Pinpoint the cell where the given text exists, returning its [x, y] midpoint coordinate. 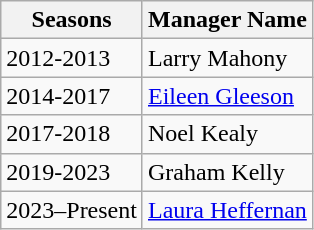
Laura Heffernan [227, 210]
2014-2017 [72, 96]
2019-2023 [72, 172]
Larry Mahony [227, 58]
Seasons [72, 20]
Eileen Gleeson [227, 96]
2017-2018 [72, 134]
Noel Kealy [227, 134]
Manager Name [227, 20]
2012-2013 [72, 58]
2023–Present [72, 210]
Graham Kelly [227, 172]
